Output the [X, Y] coordinate of the center of the cell containing the given text.  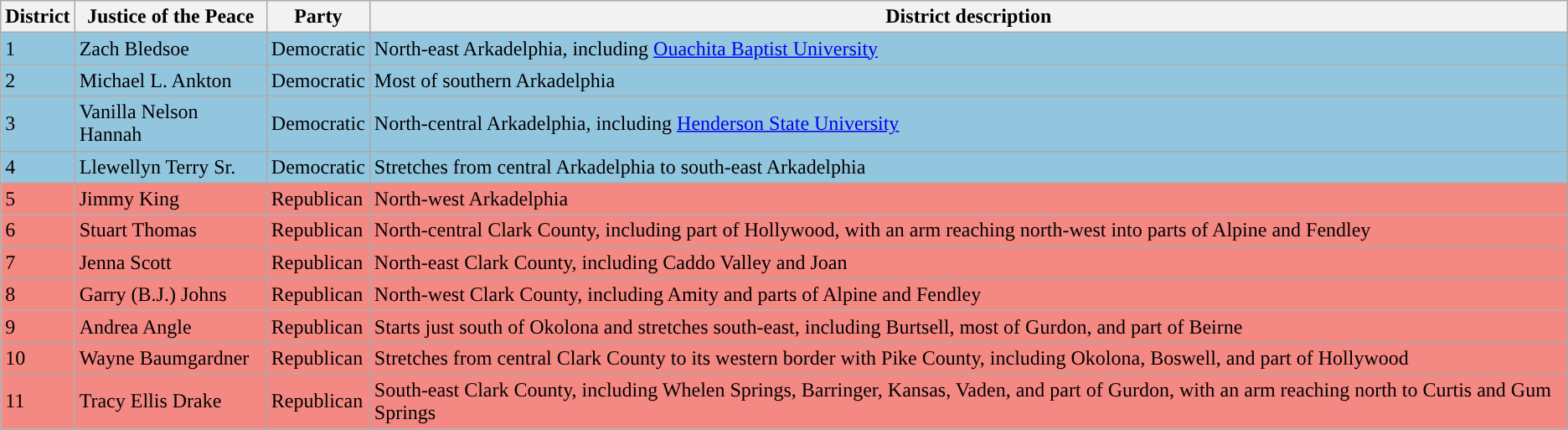
South-east Clark County, including Whelen Springs, Barringer, Kansas, Vaden, and part of Gurdon, with an arm reaching north to Curtis and Gum Springs [968, 401]
3 [38, 124]
7 [38, 262]
10 [38, 358]
North-east Arkadelphia, including Ouachita Baptist University [968, 49]
Michael L. Ankton [171, 80]
Stretches from central Arkadelphia to south-east Arkadelphia [968, 167]
4 [38, 167]
6 [38, 231]
Jimmy King [171, 199]
5 [38, 199]
North-west Clark County, including Amity and parts of Alpine and Fendley [968, 294]
Zach Bledsoe [171, 49]
1 [38, 49]
Stretches from central Clark County to its western border with Pike County, including Okolona, Boswell, and part of Hollywood [968, 358]
Garry (B.J.) Johns [171, 294]
Starts just south of Okolona and stretches south-east, including Burtsell, most of Gurdon, and part of Beirne [968, 326]
Jenna Scott [171, 262]
North-west Arkadelphia [968, 199]
District [38, 17]
Justice of the Peace [171, 17]
Stuart Thomas [171, 231]
Wayne Baumgardner [171, 358]
2 [38, 80]
Party [318, 17]
North-central Arkadelphia, including Henderson State University [968, 124]
8 [38, 294]
Andrea Angle [171, 326]
North-central Clark County, including part of Hollywood, with an arm reaching north-west into parts of Alpine and Fendley [968, 231]
District description [968, 17]
9 [38, 326]
North-east Clark County, including Caddo Valley and Joan [968, 262]
Tracy Ellis Drake [171, 401]
Most of southern Arkadelphia [968, 80]
Llewellyn Terry Sr. [171, 167]
11 [38, 401]
Vanilla Nelson Hannah [171, 124]
